Locate the cell with the specified text and output its (X, Y) center coordinate. 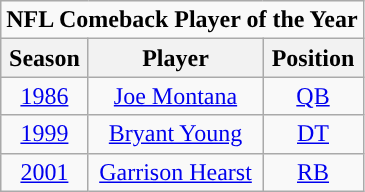
Position (313, 58)
Player (176, 58)
2001 (44, 172)
QB (313, 96)
1986 (44, 96)
RB (313, 172)
DT (313, 134)
NFL Comeback Player of the Year (182, 20)
Garrison Hearst (176, 172)
Joe Montana (176, 96)
Bryant Young (176, 134)
Season (44, 58)
1999 (44, 134)
